Find where the given text appears and provide that cell's center as (X, Y) coordinate. 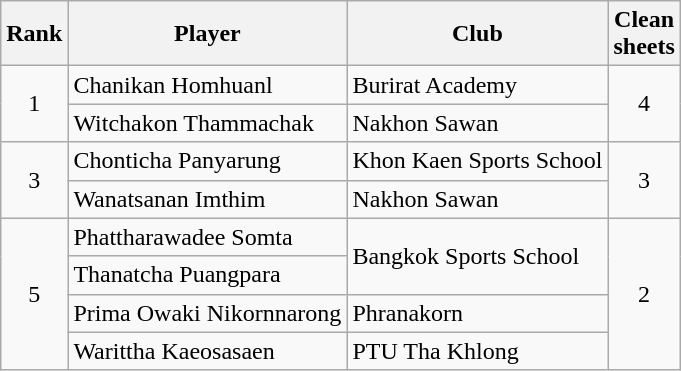
Warittha Kaeosasaen (208, 351)
Burirat Academy (478, 85)
Cleansheets (644, 34)
Wanatsanan Imthim (208, 199)
1 (34, 104)
Club (478, 34)
Khon Kaen Sports School (478, 161)
Phattharawadee Somta (208, 237)
PTU Tha Khlong (478, 351)
Player (208, 34)
Prima Owaki Nikornnarong (208, 313)
Phranakorn (478, 313)
Chanikan Homhuanl (208, 85)
5 (34, 294)
Rank (34, 34)
Bangkok Sports School (478, 256)
Witchakon Thammachak (208, 123)
4 (644, 104)
Thanatcha Puangpara (208, 275)
Chonticha Panyarung (208, 161)
2 (644, 294)
